Scan for the cell matching the given text and deliver its [x, y] coordinate at center. 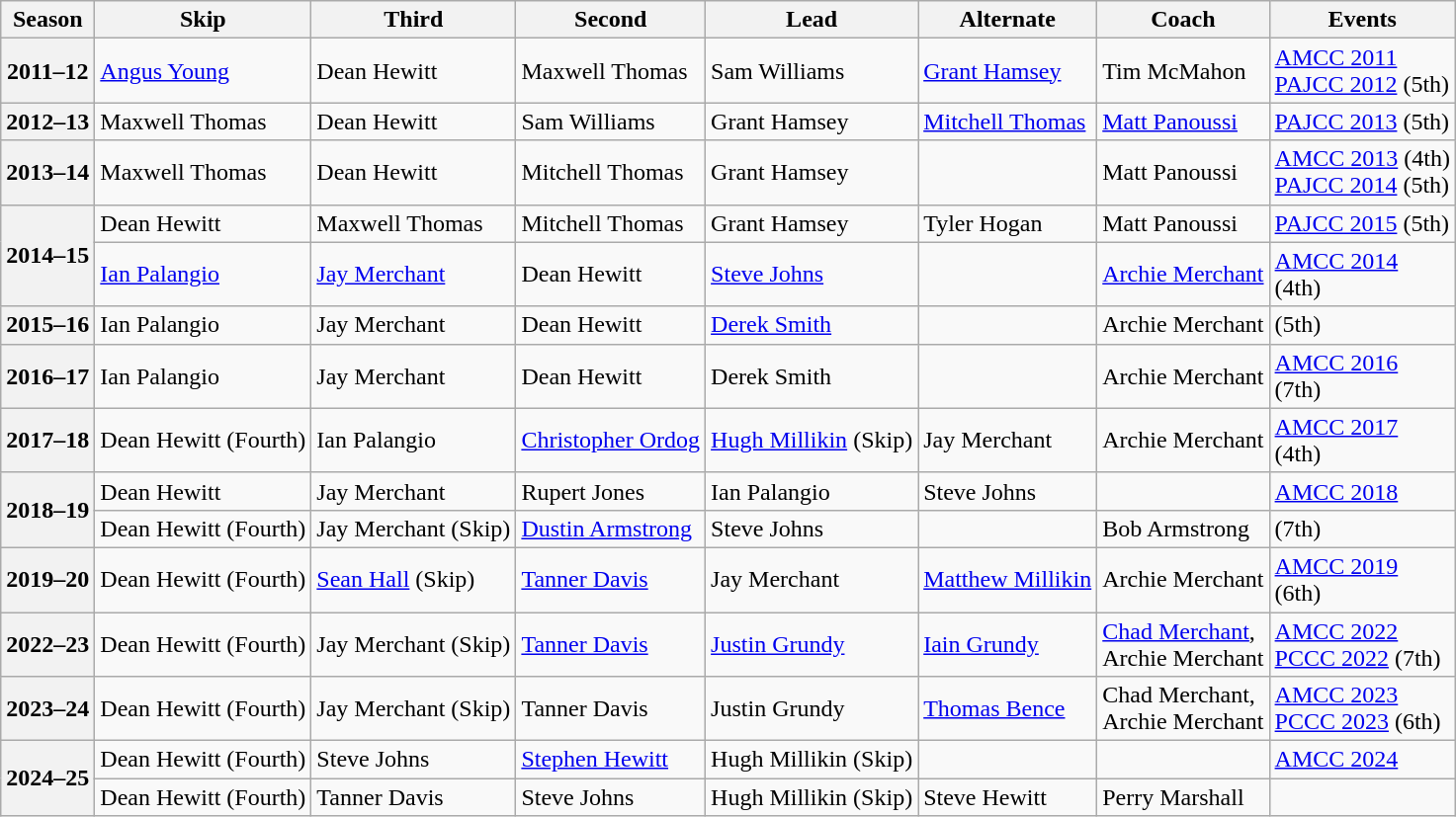
Tim McMahon [1183, 71]
AMCC 2017 (4th) [1362, 441]
Sean Hall (Skip) [413, 579]
(7th) [1362, 529]
(5th) [1362, 325]
Iain Grundy [1008, 644]
AMCC 2024 [1362, 760]
2022–23 [47, 644]
2018–19 [47, 510]
2013–14 [47, 172]
AMCC 2019 (6th) [1362, 579]
Third [413, 20]
2015–16 [47, 325]
2023–24 [47, 709]
Steve Hewitt [1008, 797]
2012–13 [47, 122]
Stephen Hewitt [611, 760]
2011–12 [47, 71]
AMCC 2022 PCCC 2022 (7th) [1362, 644]
Season [47, 20]
AMCC 2018 [1362, 491]
AMCC 2016 (7th) [1362, 375]
Perry Marshall [1183, 797]
Lead [813, 20]
Bob Armstrong [1183, 529]
Matthew Millikin [1008, 579]
PAJCC 2015 (5th) [1362, 223]
PAJCC 2013 (5th) [1362, 122]
2014–15 [47, 255]
2024–25 [47, 778]
AMCC 2014 (4th) [1362, 275]
Tyler Hogan [1008, 223]
2019–20 [47, 579]
Thomas Bence [1008, 709]
Rupert Jones [611, 491]
Skip [204, 20]
Coach [1183, 20]
Dustin Armstrong [611, 529]
AMCC 2013 (4th) PAJCC 2014 (5th) [1362, 172]
2016–17 [47, 375]
AMCC 2011 PAJCC 2012 (5th) [1362, 71]
Christopher Ordog [611, 441]
Events [1362, 20]
Second [611, 20]
Angus Young [204, 71]
2017–18 [47, 441]
Alternate [1008, 20]
AMCC 2023 PCCC 2023 (6th) [1362, 709]
